Scan for the cell matching the given text and deliver its (x, y) coordinate at center. 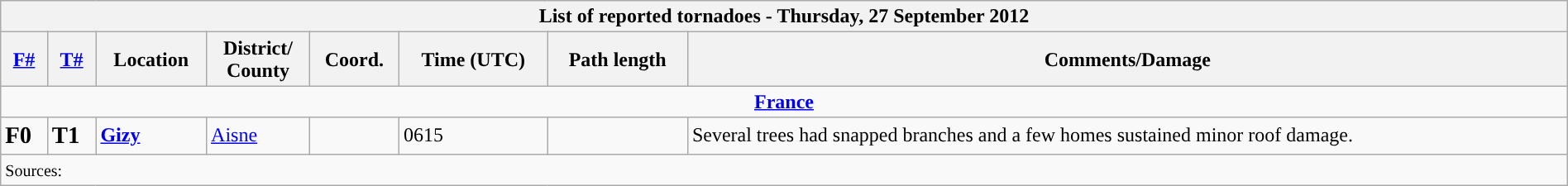
List of reported tornadoes - Thursday, 27 September 2012 (784, 17)
Comments/Damage (1127, 60)
Several trees had snapped branches and a few homes sustained minor roof damage. (1127, 136)
Path length (617, 60)
Gizy (151, 136)
F0 (25, 136)
T# (71, 60)
F# (25, 60)
France (784, 102)
Time (UTC) (473, 60)
Aisne (258, 136)
District/County (258, 60)
0615 (473, 136)
Coord. (354, 60)
Location (151, 60)
Sources: (784, 169)
T1 (71, 136)
